Provide the [X, Y] coordinate of the cell's center where the given text is located.  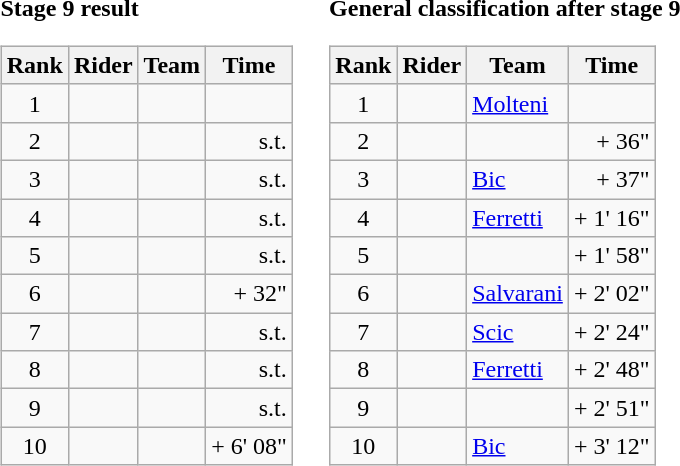
+ 37" [612, 179]
Scic [518, 332]
Molteni [518, 103]
+ 2' 24" [612, 332]
+ 2' 48" [612, 370]
+ 6' 08" [250, 446]
Salvarani [518, 294]
+ 1' 58" [612, 256]
+ 2' 02" [612, 294]
+ 32" [250, 294]
+ 1' 16" [612, 217]
+ 2' 51" [612, 408]
+ 36" [612, 141]
+ 3' 12" [612, 446]
